Scan for the cell matching the given text and deliver its [X, Y] coordinate at center. 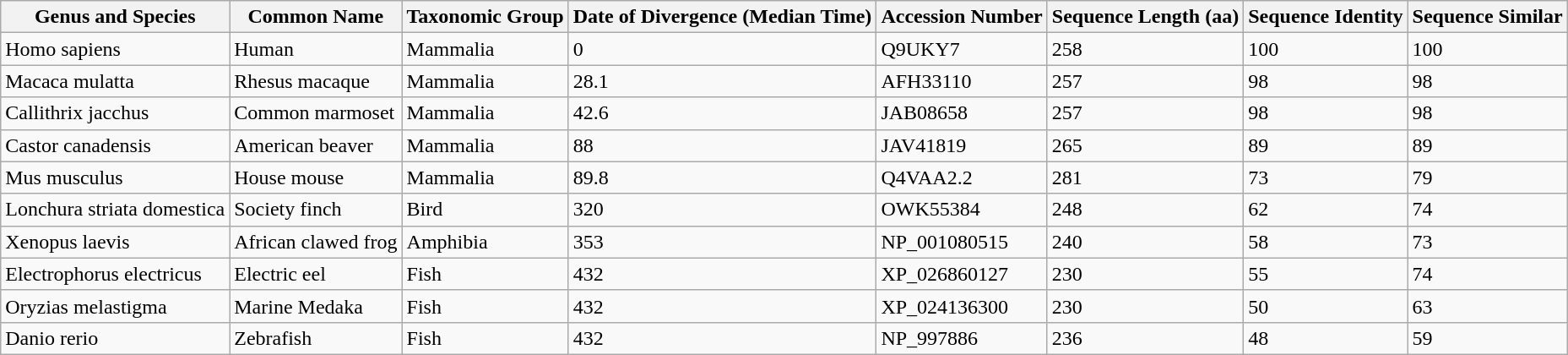
American beaver [316, 145]
Sequence Similar [1488, 17]
236 [1145, 338]
0 [723, 49]
Common Name [316, 17]
88 [723, 145]
Society finch [316, 210]
Mus musculus [115, 177]
Marine Medaka [316, 306]
Danio rerio [115, 338]
Callithrix jacchus [115, 113]
55 [1326, 274]
Sequence Length (aa) [1145, 17]
Lonchura striata domestica [115, 210]
XP_026860127 [962, 274]
Taxonomic Group [485, 17]
62 [1326, 210]
42.6 [723, 113]
58 [1326, 242]
Oryzias melastigma [115, 306]
Date of Divergence (Median Time) [723, 17]
Electric eel [316, 274]
Sequence Identity [1326, 17]
Xenopus laevis [115, 242]
Amphibia [485, 242]
48 [1326, 338]
258 [1145, 49]
Common marmoset [316, 113]
28.1 [723, 81]
Q9UKY7 [962, 49]
JAB08658 [962, 113]
Bird [485, 210]
320 [723, 210]
89.8 [723, 177]
Accession Number [962, 17]
353 [723, 242]
Human [316, 49]
79 [1488, 177]
Q4VAA2.2 [962, 177]
240 [1145, 242]
50 [1326, 306]
Electrophorus electricus [115, 274]
OWK55384 [962, 210]
248 [1145, 210]
Macaca mulatta [115, 81]
NP_001080515 [962, 242]
63 [1488, 306]
Homo sapiens [115, 49]
265 [1145, 145]
XP_024136300 [962, 306]
Castor canadensis [115, 145]
African clawed frog [316, 242]
AFH33110 [962, 81]
59 [1488, 338]
281 [1145, 177]
NP_997886 [962, 338]
House mouse [316, 177]
Zebrafish [316, 338]
Rhesus macaque [316, 81]
Genus and Species [115, 17]
JAV41819 [962, 145]
